Determine the (X, Y) coordinate at the center of the cell enclosing the given text.  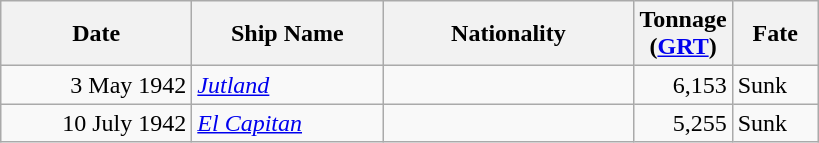
Date (96, 34)
El Capitan (288, 123)
Jutland (288, 85)
Tonnage (GRT) (683, 34)
6,153 (683, 85)
10 July 1942 (96, 123)
Nationality (508, 34)
5,255 (683, 123)
Ship Name (288, 34)
Fate (775, 34)
3 May 1942 (96, 85)
